Provide the [x, y] coordinate of the cell's center where the given text is located.  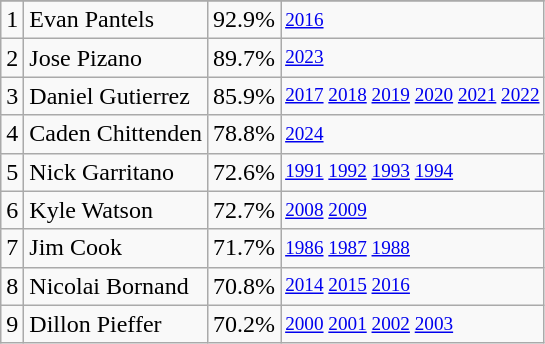
7 [12, 248]
Evan Pantels [116, 20]
Dillon Pieffer [116, 324]
4 [12, 134]
5 [12, 172]
78.8% [244, 134]
2023 [413, 58]
Daniel Gutierrez [116, 96]
Nicolai Bornand [116, 286]
Jim Cook [116, 248]
71.7% [244, 248]
1991 1992 1993 1994 [413, 172]
2024 [413, 134]
72.7% [244, 210]
1986 1987 1988 [413, 248]
2000 2001 2002 2003 [413, 324]
6 [12, 210]
3 [12, 96]
85.9% [244, 96]
1 [12, 20]
72.6% [244, 172]
2008 2009 [413, 210]
8 [12, 286]
9 [12, 324]
2014 2015 2016 [413, 286]
89.7% [244, 58]
2016 [413, 20]
2017 2018 2019 2020 2021 2022 [413, 96]
Jose Pizano [116, 58]
2 [12, 58]
92.9% [244, 20]
70.2% [244, 324]
Kyle Watson [116, 210]
70.8% [244, 286]
Nick Garritano [116, 172]
Caden Chittenden [116, 134]
